Scan for the cell matching the given text and deliver its [X, Y] coordinate at center. 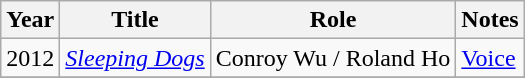
2012 [30, 58]
Notes [490, 20]
Sleeping Dogs [135, 58]
Title [135, 20]
Conroy Wu / Roland Ho [333, 58]
Voice [490, 58]
Role [333, 20]
Year [30, 20]
